Pinpoint the cell where the given text exists, returning its (X, Y) midpoint coordinate. 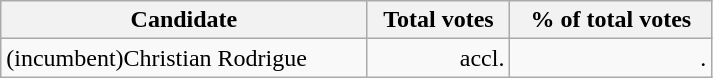
accl. (438, 58)
(incumbent)Christian Rodrigue (184, 58)
Candidate (184, 20)
. (611, 58)
% of total votes (611, 20)
Total votes (438, 20)
